Search for the cell housing the specified text and yield its (x, y) center coordinate. 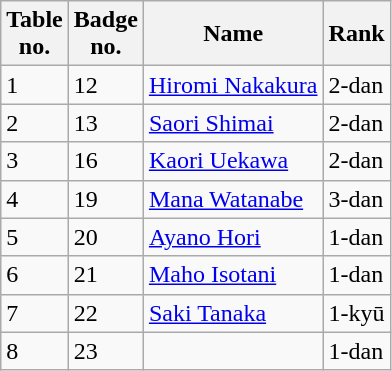
Name (233, 34)
2 (35, 123)
Rank (356, 34)
Badgeno. (106, 34)
5 (35, 237)
8 (35, 351)
19 (106, 199)
21 (106, 275)
Ayano Hori (233, 237)
16 (106, 161)
4 (35, 199)
20 (106, 237)
22 (106, 313)
Saori Shimai (233, 123)
Hiromi Nakakura (233, 85)
1-kyū (356, 313)
3-dan (356, 199)
Mana Watanabe (233, 199)
Kaori Uekawa (233, 161)
23 (106, 351)
12 (106, 85)
13 (106, 123)
6 (35, 275)
Saki Tanaka (233, 313)
1 (35, 85)
3 (35, 161)
Maho Isotani (233, 275)
7 (35, 313)
Tableno. (35, 34)
